Detect which cell encompasses the target text, then output its [X, Y] center coordinate. 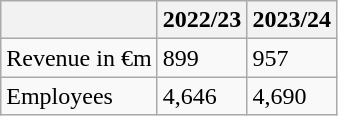
899 [202, 58]
4,646 [202, 96]
4,690 [292, 96]
2022/23 [202, 20]
Employees [79, 96]
2023/24 [292, 20]
Revenue in €m [79, 58]
957 [292, 58]
